Extract the (X, Y) coordinate from the center of the cell holding the provided text.  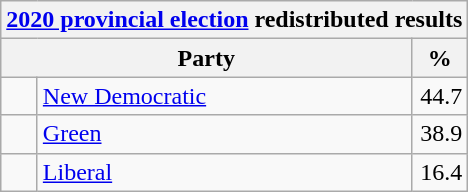
2020 provincial election redistributed results (234, 20)
Liberal (224, 172)
% (440, 58)
Green (224, 134)
38.9 (440, 134)
Party (206, 58)
New Democratic (224, 96)
44.7 (440, 96)
16.4 (440, 172)
